Find where the given text appears and provide that cell's center as (x, y) coordinate. 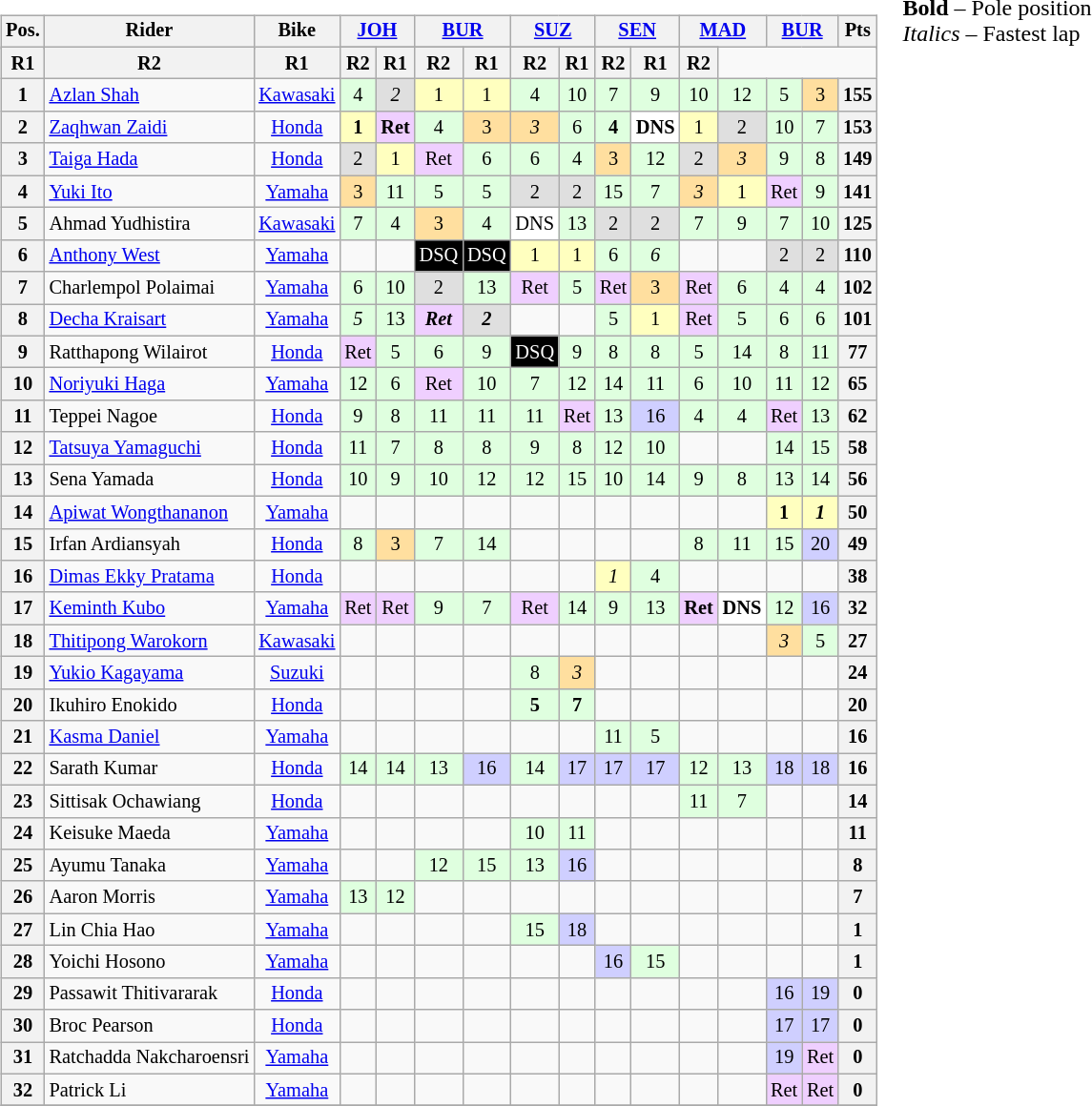
23 (23, 801)
30 (23, 1026)
Suzuki (297, 673)
149 (857, 159)
SEN (637, 31)
Tatsuya Yamaguchi (150, 448)
Dimas Ekky Pratama (150, 577)
153 (857, 128)
125 (857, 224)
Broc Pearson (150, 1026)
SUZ (553, 31)
Anthony West (150, 256)
Sena Yamada (150, 481)
26 (23, 897)
Taiga Hada (150, 159)
Ayumu Tanaka (150, 866)
77 (857, 352)
Pos. (23, 31)
31 (23, 1058)
22 (23, 769)
101 (857, 320)
62 (857, 417)
Sarath Kumar (150, 769)
38 (857, 577)
Pts (857, 31)
50 (857, 512)
110 (857, 256)
Noriyuki Haga (150, 384)
Decha Kraisart (150, 320)
Zaqhwan Zaidi (150, 128)
Yoichi Hosono (150, 962)
Sittisak Ochawiang (150, 801)
MAD (723, 31)
Yukio Kagayama (150, 673)
Ratthapong Wilairot (150, 352)
25 (23, 866)
141 (857, 192)
Yuki Ito (150, 192)
Bike (297, 31)
Keisuke Maeda (150, 833)
Azlan Shah (150, 95)
Kasma Daniel (150, 737)
Thitipong Warokorn (150, 641)
Aaron Morris (150, 897)
Ikuhiro Enokido (150, 705)
Irfan Ardiansyah (150, 544)
Ratchadda Nakcharoensri (150, 1058)
21 (23, 737)
Keminth Kubo (150, 608)
102 (857, 288)
JOH (377, 31)
58 (857, 448)
Passawit Thitivararak (150, 993)
28 (23, 962)
Charlempol Polaimai (150, 288)
Apiwat Wongthananon (150, 512)
Lin Chia Hao (150, 930)
Rider (150, 31)
56 (857, 481)
Ahmad Yudhistira (150, 224)
29 (23, 993)
49 (857, 544)
Teppei Nagoe (150, 417)
65 (857, 384)
155 (857, 95)
Patrick Li (150, 1090)
